Identify which cell holds the provided text, then report its (X, Y) central coordinate. 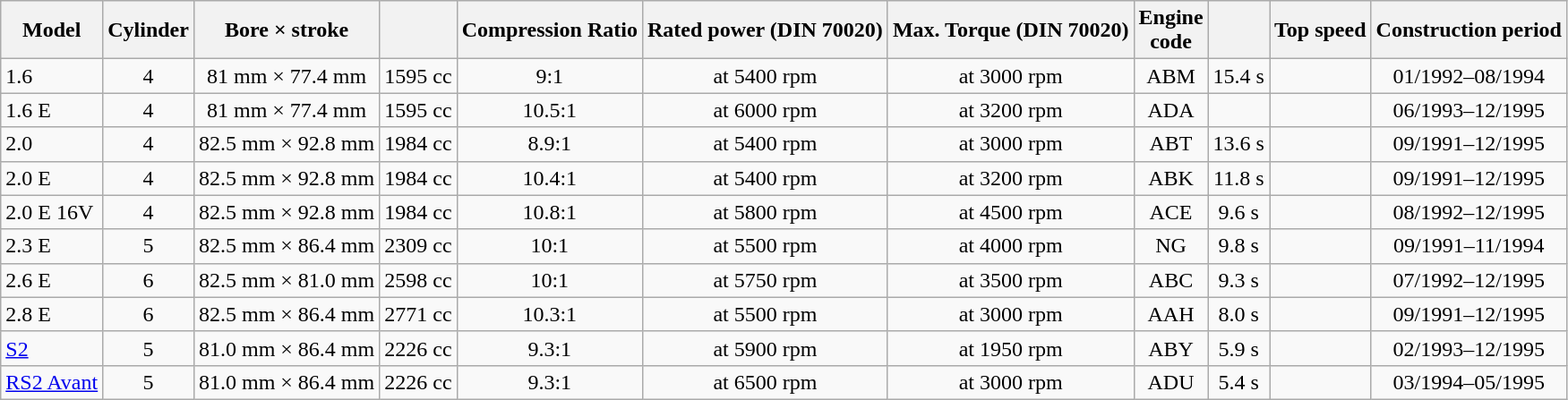
2.6 E (52, 280)
ACE (1171, 212)
2.0 (52, 144)
Max. Torque (DIN 70020) (1010, 30)
9.6 s (1238, 212)
8.9:1 (550, 144)
10.8:1 (550, 212)
at 6500 rpm (765, 382)
Construction period (1469, 30)
1.6 E (52, 110)
ABT (1171, 144)
at 3500 rpm (1010, 280)
ABC (1171, 280)
ABM (1171, 76)
10.3:1 (550, 314)
ADU (1171, 382)
Model (52, 30)
ABY (1171, 348)
02/1993–12/1995 (1469, 348)
10.4:1 (550, 178)
2.0 E 16V (52, 212)
9.3 s (1238, 280)
1.6 (52, 76)
at 5900 rpm (765, 348)
Top speed (1321, 30)
2309 cc (418, 246)
08/1992–12/1995 (1469, 212)
13.6 s (1238, 144)
Rated power (DIN 70020) (765, 30)
S2 (52, 348)
2598 cc (418, 280)
8.0 s (1238, 314)
Enginecode (1171, 30)
RS2 Avant (52, 382)
9:1 (550, 76)
09/1991–11/1994 (1469, 246)
5.4 s (1238, 382)
2771 cc (418, 314)
10.5:1 (550, 110)
Cylinder (149, 30)
2.3 E (52, 246)
82.5 mm × 81.0 mm (287, 280)
15.4 s (1238, 76)
5.9 s (1238, 348)
03/1994–05/1995 (1469, 382)
ADA (1171, 110)
Compression Ratio (550, 30)
at 6000 rpm (765, 110)
at 5750 rpm (765, 280)
ABK (1171, 178)
2.0 E (52, 178)
AAH (1171, 314)
at 1950 rpm (1010, 348)
at 4500 rpm (1010, 212)
Bore × stroke (287, 30)
at 4000 rpm (1010, 246)
NG (1171, 246)
9.8 s (1238, 246)
11.8 s (1238, 178)
07/1992–12/1995 (1469, 280)
06/1993–12/1995 (1469, 110)
2.8 E (52, 314)
at 5800 rpm (765, 212)
01/1992–08/1994 (1469, 76)
